Detect which cell encompasses the target text, then output its [x, y] center coordinate. 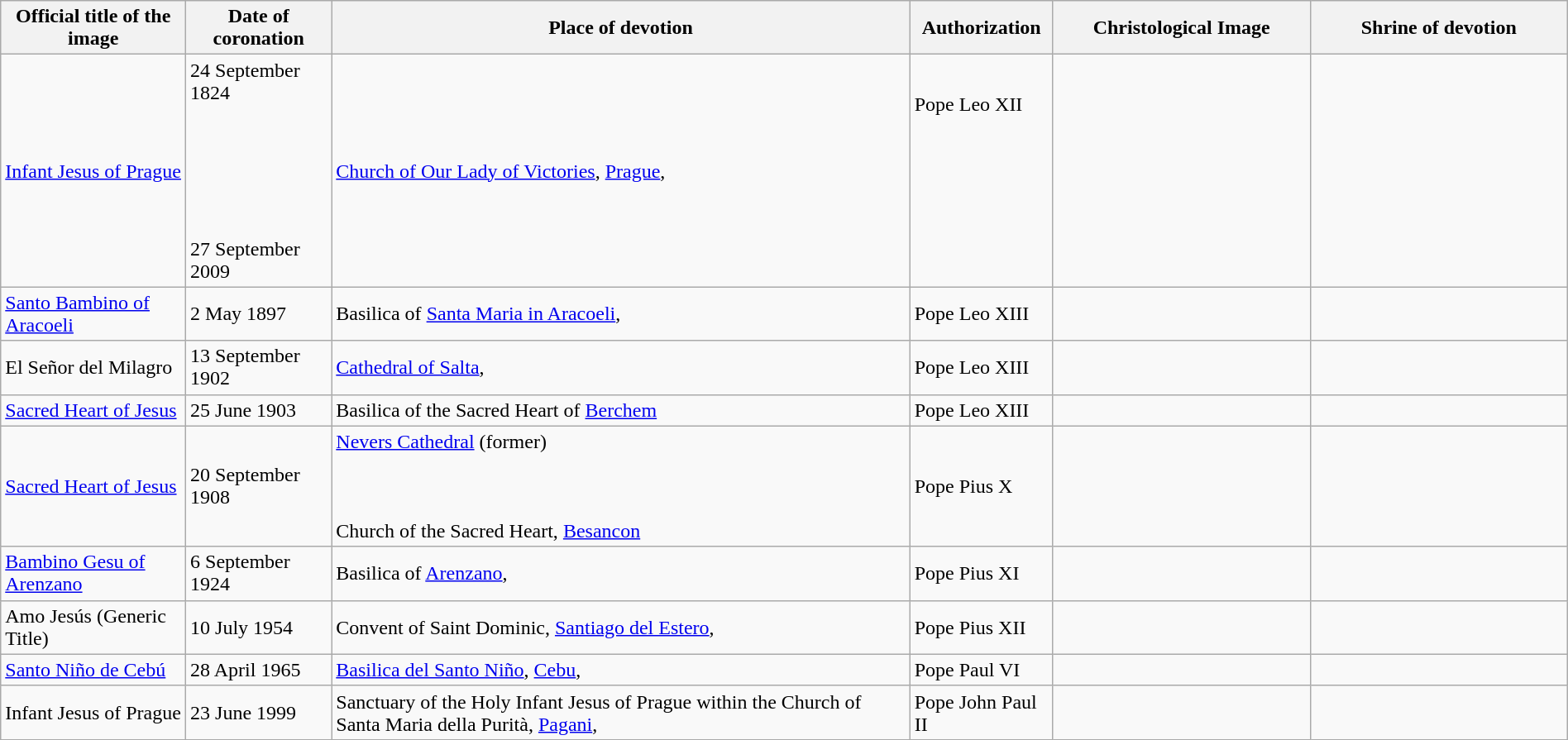
6 September 1924 [259, 574]
Christological Image [1181, 28]
Basilica del Santo Niño, Cebu, [620, 670]
Church of Our Lady of Victories, Prague, [620, 170]
Pope Paul VI [981, 670]
Pope Pius X [981, 486]
Authorization [981, 28]
24 September 182427 September 2009 [259, 170]
Basilica of the Sacred Heart of Berchem [620, 410]
Santo Niño de Cebú [93, 670]
13 September 1902 [259, 367]
Santo Bambino of Aracoeli [93, 314]
23 June 1999 [259, 713]
Shrine of devotion [1439, 28]
20 September 1908 [259, 486]
Amo Jesús (Generic Title) [93, 627]
Bambino Gesu of Arenzano [93, 574]
El Señor del Milagro [93, 367]
Pope Leo XII [981, 170]
Convent of Saint Dominic, Santiago del Estero, [620, 627]
Date of coronation [259, 28]
Pope John Paul II [981, 713]
Nevers Cathedral (former) Church of the Sacred Heart, Besancon [620, 486]
Pope Pius XI [981, 574]
Cathedral of Salta, [620, 367]
10 July 1954 [259, 627]
Basilica of Arenzano, [620, 574]
Pope Pius XII [981, 627]
28 April 1965 [259, 670]
2 May 1897 [259, 314]
Basilica of Santa Maria in Aracoeli, [620, 314]
Place of devotion [620, 28]
Sanctuary of the Holy Infant Jesus of Prague within the Church of Santa Maria della Purità, Pagani, [620, 713]
25 June 1903 [259, 410]
Official title of the image [93, 28]
